Return the (x, y) coordinate for the center point of the cell that contains the specified text.  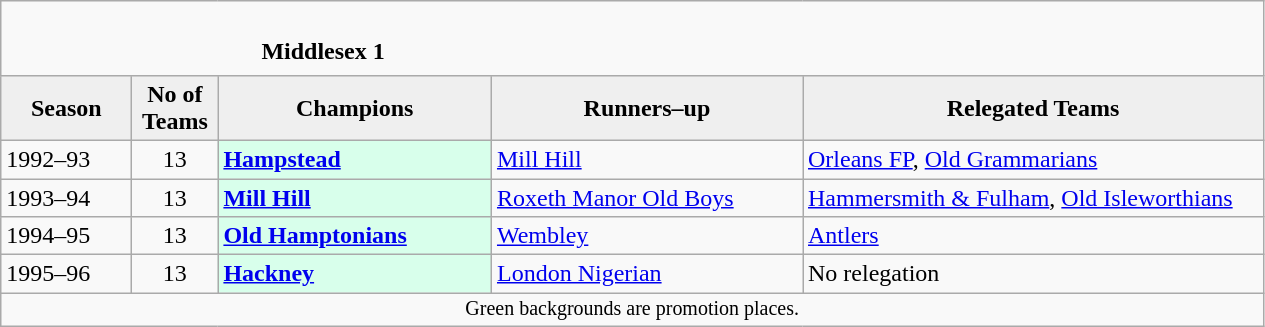
Season (66, 108)
1994–95 (66, 236)
No relegation (1032, 274)
No of Teams (175, 108)
1992–93 (66, 159)
Relegated Teams (1032, 108)
Orleans FP, Old Grammarians (1032, 159)
Hackney (355, 274)
Hampstead (355, 159)
Antlers (1032, 236)
1993–94 (66, 197)
Green backgrounds are promotion places. (632, 310)
Hammersmith & Fulham, Old Isleworthians (1032, 197)
Runners–up (646, 108)
Roxeth Manor Old Boys (646, 197)
Wembley (646, 236)
Old Hamptonians (355, 236)
London Nigerian (646, 274)
1995–96 (66, 274)
Champions (355, 108)
